Find where the given text appears and provide that cell's center as [X, Y] coordinate. 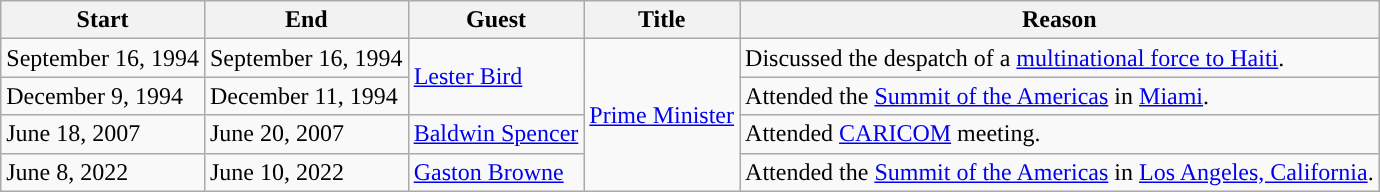
Prime Minister [662, 115]
Attended CARICOM meeting. [1060, 134]
December 9, 1994 [103, 96]
Start [103, 20]
Attended the Summit of the Americas in Miami. [1060, 96]
End [306, 20]
Baldwin Spencer [496, 134]
June 8, 2022 [103, 172]
June 10, 2022 [306, 172]
Lester Bird [496, 77]
Gaston Browne [496, 172]
June 20, 2007 [306, 134]
Guest [496, 20]
June 18, 2007 [103, 134]
December 11, 1994 [306, 96]
Title [662, 20]
Attended the Summit of the Americas in Los Angeles, California. [1060, 172]
Discussed the despatch of a multinational force to Haiti. [1060, 58]
Reason [1060, 20]
